Identify which cell holds the provided text, then report its (x, y) central coordinate. 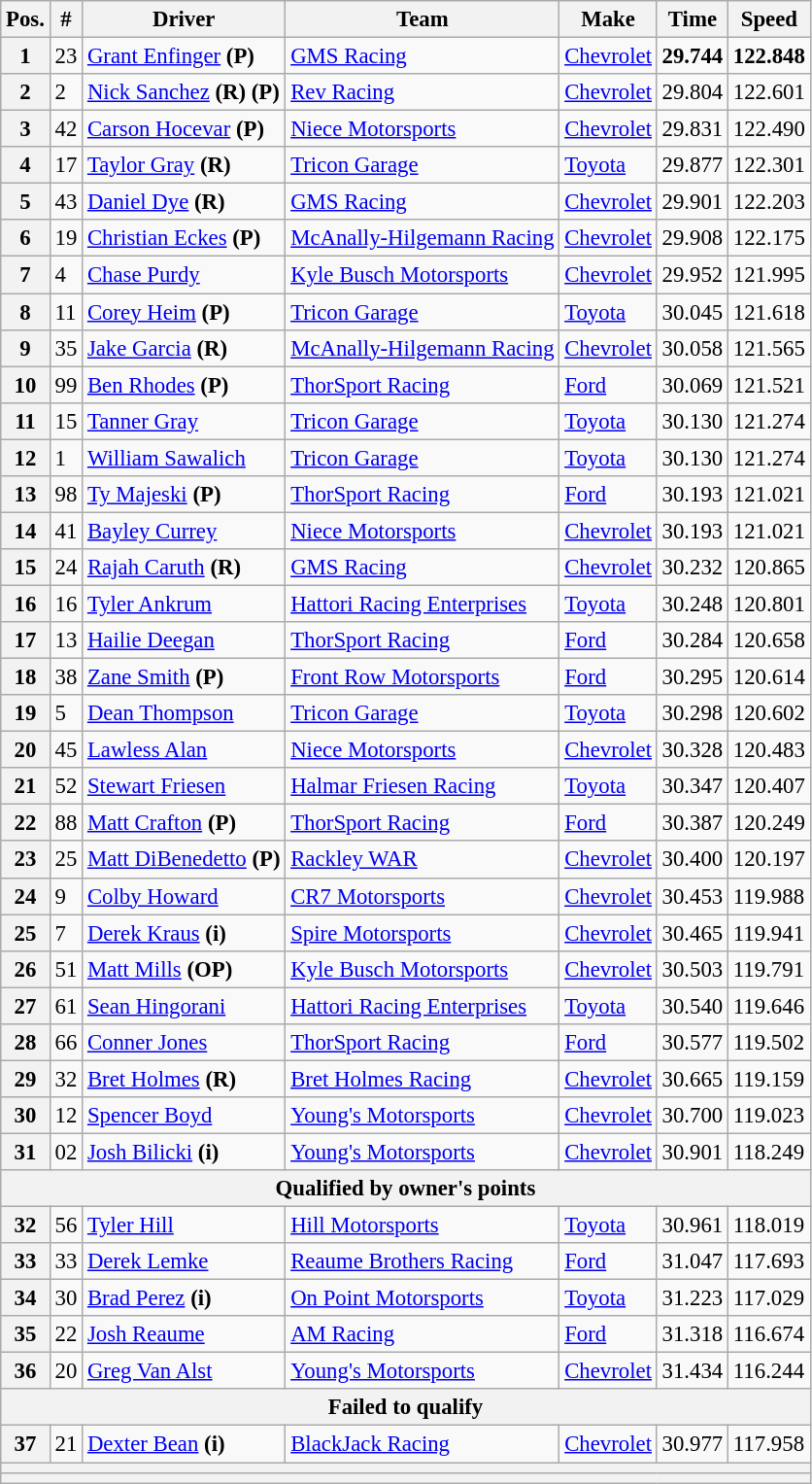
120.801 (769, 604)
Front Row Motorsports (423, 677)
Bayley Currey (185, 531)
121.521 (769, 385)
119.159 (769, 1079)
122.203 (769, 202)
29 (25, 1079)
Tyler Hill (185, 1225)
31.434 (692, 1371)
3 (25, 129)
AM Racing (423, 1334)
119.502 (769, 1043)
30.298 (692, 713)
Stewart Friesen (185, 786)
18 (25, 677)
Conner Jones (185, 1043)
30.665 (692, 1079)
02 (66, 1152)
42 (66, 129)
Matt Crafton (P) (185, 823)
120.658 (769, 640)
28 (25, 1043)
52 (66, 786)
117.693 (769, 1261)
119.023 (769, 1116)
CR7 Motorsports (423, 896)
120.407 (769, 786)
30.540 (692, 1006)
31 (25, 1152)
Matt Mills (OP) (185, 969)
Brad Perez (i) (185, 1298)
31.047 (692, 1261)
29.908 (692, 238)
30.058 (692, 348)
30.232 (692, 568)
Make (608, 19)
122.490 (769, 129)
Jake Garcia (R) (185, 348)
29.901 (692, 202)
116.244 (769, 1371)
Tyler Ankrum (185, 604)
119.646 (769, 1006)
William Sawalich (185, 458)
116.674 (769, 1334)
27 (25, 1006)
30.503 (692, 969)
Daniel Dye (R) (185, 202)
14 (25, 531)
8 (25, 312)
Rackley WAR (423, 860)
Spencer Boyd (185, 1116)
98 (66, 495)
Failed to qualify (406, 1408)
30.248 (692, 604)
31.223 (692, 1298)
Hailie Deegan (185, 640)
121.618 (769, 312)
122.175 (769, 238)
Rajah Caruth (R) (185, 568)
88 (66, 823)
36 (25, 1371)
Nick Sanchez (R) (P) (185, 92)
Carson Hocevar (P) (185, 129)
Chase Purdy (185, 275)
122.848 (769, 56)
Derek Kraus (i) (185, 933)
117.958 (769, 1444)
Ty Majeski (P) (185, 495)
On Point Motorsports (423, 1298)
30.700 (692, 1116)
119.988 (769, 896)
BlackJack Racing (423, 1444)
121.995 (769, 275)
56 (66, 1225)
29.877 (692, 165)
Speed (769, 19)
Grant Enfinger (P) (185, 56)
118.019 (769, 1225)
29.952 (692, 275)
117.029 (769, 1298)
Colby Howard (185, 896)
29.831 (692, 129)
Pos. (25, 19)
30.961 (692, 1225)
Zane Smith (P) (185, 677)
118.249 (769, 1152)
120.483 (769, 750)
120.614 (769, 677)
51 (66, 969)
29.744 (692, 56)
122.601 (769, 92)
Qualified by owner's points (406, 1189)
30.045 (692, 312)
Dexter Bean (i) (185, 1444)
Lawless Alan (185, 750)
30.295 (692, 677)
31.318 (692, 1334)
38 (66, 677)
Corey Heim (P) (185, 312)
119.941 (769, 933)
Sean Hingorani (185, 1006)
Christian Eckes (P) (185, 238)
26 (25, 969)
6 (25, 238)
34 (25, 1298)
30.465 (692, 933)
Greg Van Alst (185, 1371)
30.347 (692, 786)
45 (66, 750)
Time (692, 19)
Bret Holmes (R) (185, 1079)
Ben Rhodes (P) (185, 385)
30.069 (692, 385)
Spire Motorsports (423, 933)
41 (66, 531)
121.565 (769, 348)
120.197 (769, 860)
37 (25, 1444)
Matt DiBenedetto (P) (185, 860)
30.577 (692, 1043)
Hill Motorsports (423, 1225)
99 (66, 385)
Halmar Friesen Racing (423, 786)
66 (66, 1043)
30.284 (692, 640)
61 (66, 1006)
43 (66, 202)
29.804 (692, 92)
# (66, 19)
30.901 (692, 1152)
Bret Holmes Racing (423, 1079)
30.400 (692, 860)
Team (423, 19)
Josh Bilicki (i) (185, 1152)
30.328 (692, 750)
122.301 (769, 165)
Josh Reaume (185, 1334)
Rev Racing (423, 92)
10 (25, 385)
Dean Thompson (185, 713)
120.602 (769, 713)
120.249 (769, 823)
Derek Lemke (185, 1261)
Driver (185, 19)
Tanner Gray (185, 421)
Reaume Brothers Racing (423, 1261)
119.791 (769, 969)
Taylor Gray (R) (185, 165)
30.453 (692, 896)
30.387 (692, 823)
120.865 (769, 568)
30.977 (692, 1444)
